For the text-containing cell, return its midpoint in [X, Y] coordinate format. 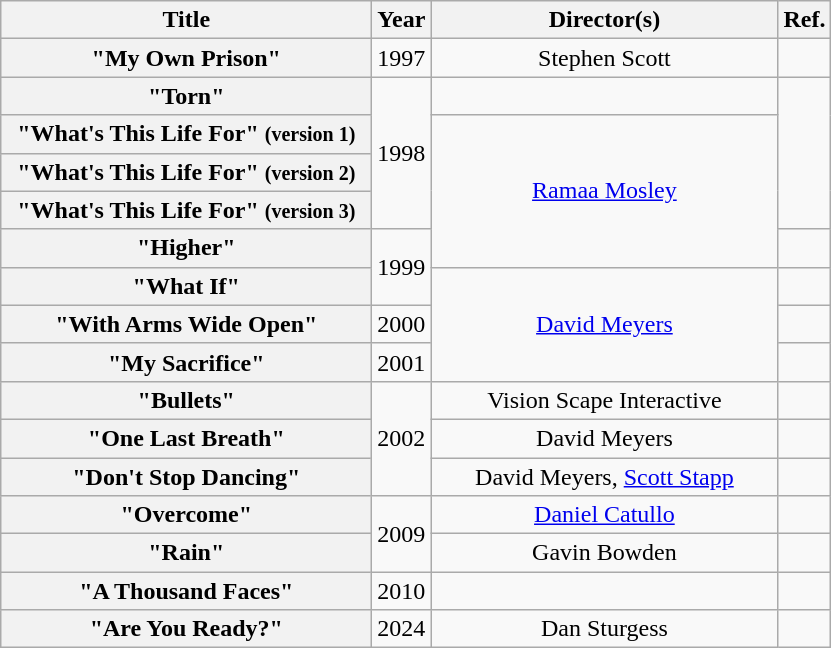
"One Last Breath" [186, 438]
Title [186, 20]
2010 [402, 591]
David Meyers, Scott Stapp [604, 477]
Daniel Catullo [604, 515]
2000 [402, 324]
Vision Scape Interactive [604, 400]
"Rain" [186, 553]
"Higher" [186, 248]
"What If" [186, 286]
2009 [402, 534]
2001 [402, 362]
1997 [402, 58]
"With Arms Wide Open" [186, 324]
Director(s) [604, 20]
"Are You Ready?" [186, 629]
"What's This Life For" (version 1) [186, 134]
Ramaa Mosley [604, 191]
2024 [402, 629]
Ref. [804, 20]
"Bullets" [186, 400]
"Torn" [186, 96]
"Overcome" [186, 515]
Year [402, 20]
"What's This Life For" (version 2) [186, 172]
2002 [402, 438]
Gavin Bowden [604, 553]
"What's This Life For" (version 3) [186, 210]
1998 [402, 153]
"Don't Stop Dancing" [186, 477]
"My Sacrifice" [186, 362]
Stephen Scott [604, 58]
Dan Sturgess [604, 629]
"A Thousand Faces" [186, 591]
"My Own Prison" [186, 58]
1999 [402, 267]
